Capture the cell that displays the provided text and extract its [x, y] central coordinate. 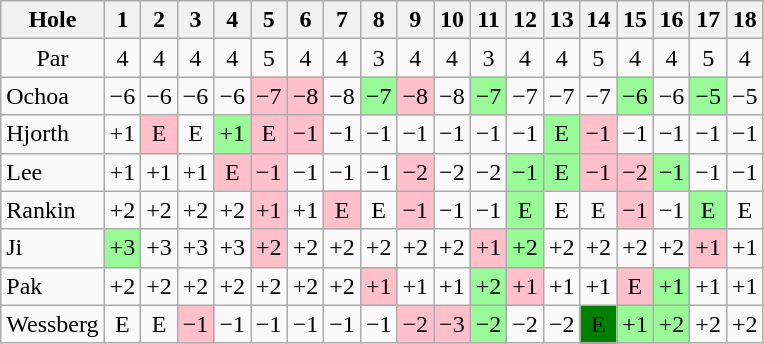
2 [160, 20]
Ji [52, 248]
Lee [52, 172]
Pak [52, 286]
−3 [452, 324]
14 [598, 20]
Hole [52, 20]
Wessberg [52, 324]
Rankin [52, 210]
6 [306, 20]
16 [672, 20]
10 [452, 20]
1 [122, 20]
Par [52, 58]
12 [526, 20]
18 [744, 20]
17 [708, 20]
15 [636, 20]
9 [416, 20]
13 [562, 20]
8 [378, 20]
Ochoa [52, 96]
Hjorth [52, 134]
11 [488, 20]
7 [342, 20]
